Detect which cell encompasses the target text, then output its (X, Y) center coordinate. 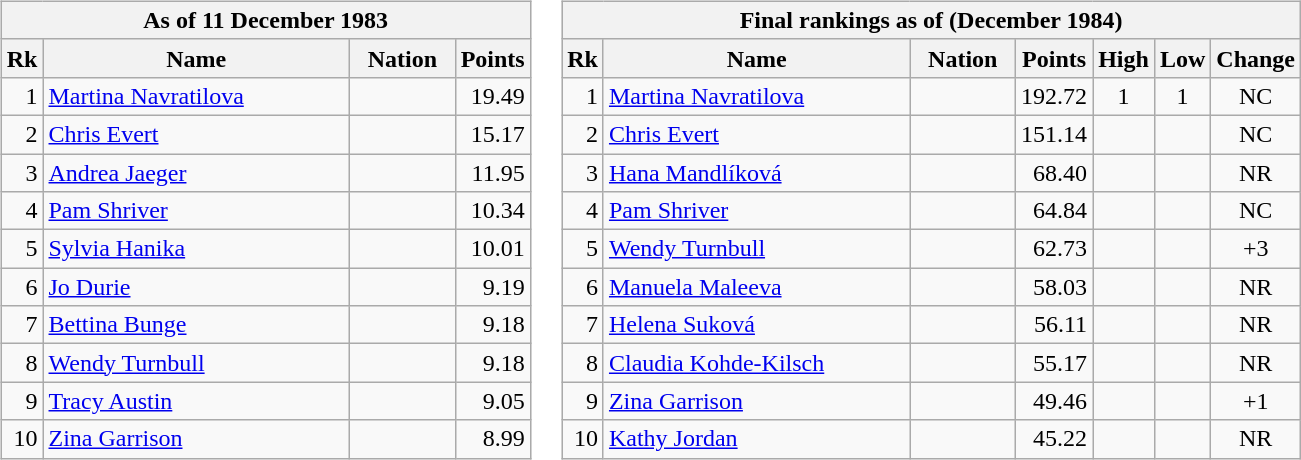
Claudia Kohde-Kilsch (756, 363)
As of 11 December 1983 (266, 20)
58.03 (1054, 287)
68.40 (1054, 173)
Andrea Jaeger (196, 173)
8.99 (492, 439)
55.17 (1054, 363)
15.17 (492, 134)
9.19 (492, 287)
+3 (1256, 249)
Sylvia Hanika (196, 249)
Change (1256, 58)
10.34 (492, 211)
Final rankings as of (December 1984) (932, 20)
62.73 (1054, 249)
49.46 (1054, 401)
Tracy Austin (196, 401)
11.95 (492, 173)
19.49 (492, 96)
High (1124, 58)
56.11 (1054, 325)
Low (1182, 58)
151.14 (1054, 134)
10.01 (492, 249)
Helena Suková (756, 325)
Bettina Bunge (196, 325)
Manuela Maleeva (756, 287)
64.84 (1054, 211)
+1 (1256, 401)
45.22 (1054, 439)
Hana Mandlíková (756, 173)
192.72 (1054, 96)
Kathy Jordan (756, 439)
Jo Durie (196, 287)
9.05 (492, 401)
